Extract the (x, y) coordinate from the center of the cell holding the provided text.  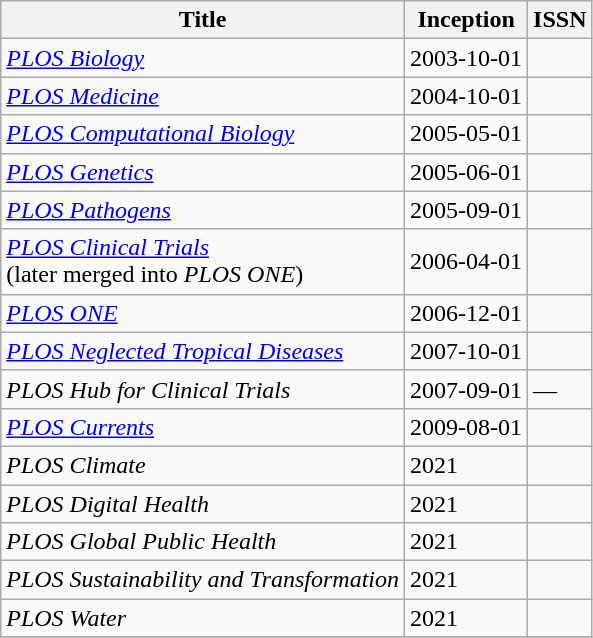
Title (203, 20)
PLOS Clinical Trials(later merged into PLOS ONE) (203, 262)
2003-10-01 (466, 58)
Inception (466, 20)
PLOS ONE (203, 313)
2006-04-01 (466, 262)
PLOS Currents (203, 427)
2005-06-01 (466, 172)
2005-09-01 (466, 210)
PLOS Sustainability and Transformation (203, 580)
2004-10-01 (466, 96)
PLOS Computational Biology (203, 134)
2007-10-01 (466, 351)
PLOS Medicine (203, 96)
PLOS Neglected Tropical Diseases (203, 351)
PLOS Climate (203, 465)
PLOS Global Public Health (203, 542)
PLOS Digital Health (203, 503)
2007-09-01 (466, 389)
PLOS Genetics (203, 172)
PLOS Hub for Clinical Trials (203, 389)
PLOS Pathogens (203, 210)
PLOS Water (203, 618)
— (560, 389)
ISSN (560, 20)
PLOS Biology (203, 58)
2005-05-01 (466, 134)
2006-12-01 (466, 313)
2009-08-01 (466, 427)
